Find where the given text appears and provide that cell's center as [X, Y] coordinate. 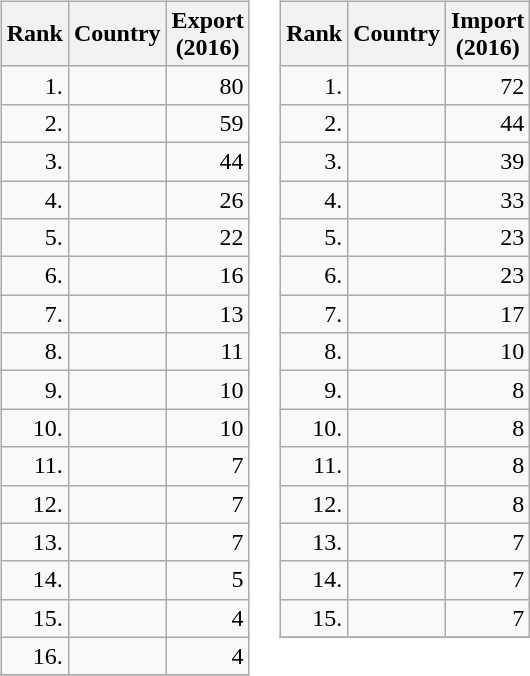
26 [208, 199]
13 [208, 314]
11 [208, 352]
5 [208, 580]
Export(2016) [208, 34]
80 [208, 85]
72 [487, 85]
16. [34, 656]
Import(2016) [487, 34]
39 [487, 161]
16 [208, 276]
17 [487, 314]
22 [208, 238]
59 [208, 123]
33 [487, 199]
